Output the [X, Y] coordinate of the center of the cell containing the given text.  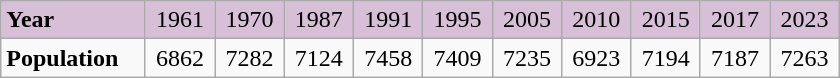
7194 [666, 58]
7458 [388, 58]
7235 [526, 58]
7282 [250, 58]
6923 [596, 58]
7187 [734, 58]
Population [74, 58]
6862 [180, 58]
1995 [458, 20]
2005 [526, 20]
1970 [250, 20]
1961 [180, 20]
1991 [388, 20]
1987 [318, 20]
2010 [596, 20]
2015 [666, 20]
7409 [458, 58]
Year [74, 20]
2023 [805, 20]
7263 [805, 58]
2017 [734, 20]
7124 [318, 58]
